Return the (x, y) coordinate for the center point of the cell that contains the specified text.  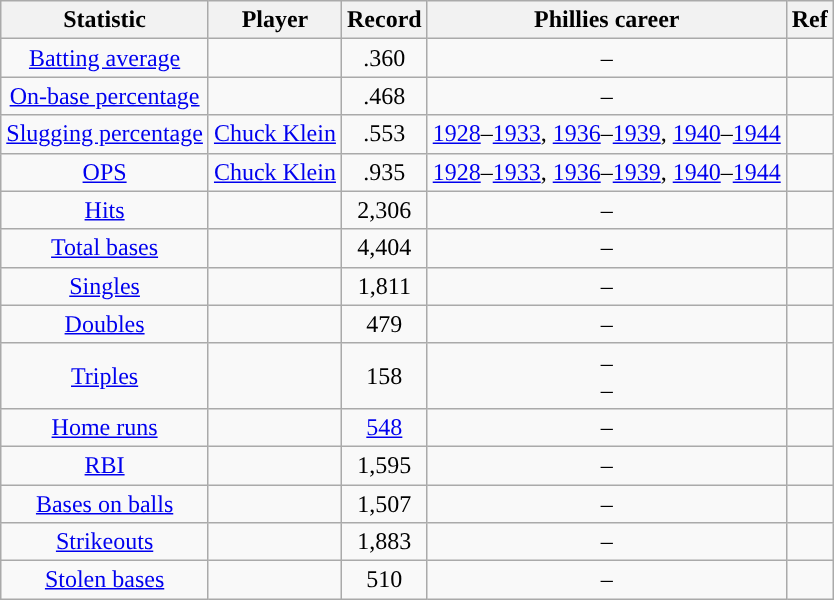
510 (384, 580)
1,507 (384, 503)
548 (384, 427)
Phillies career (606, 20)
1,883 (384, 542)
Statistic (105, 20)
Triples (105, 376)
479 (384, 324)
On-base percentage (105, 96)
2,306 (384, 210)
.935 (384, 172)
1,595 (384, 465)
Singles (105, 286)
4,404 (384, 248)
Ref (810, 20)
Record (384, 20)
RBI (105, 465)
Bases on balls (105, 503)
Doubles (105, 324)
Batting average (105, 58)
.468 (384, 96)
–– (606, 376)
OPS (105, 172)
.553 (384, 134)
1,811 (384, 286)
158 (384, 376)
Home runs (105, 427)
Hits (105, 210)
Strikeouts (105, 542)
Player (274, 20)
Stolen bases (105, 580)
Total bases (105, 248)
.360 (384, 58)
Slugging percentage (105, 134)
